Detect which cell encompasses the target text, then output its (X, Y) center coordinate. 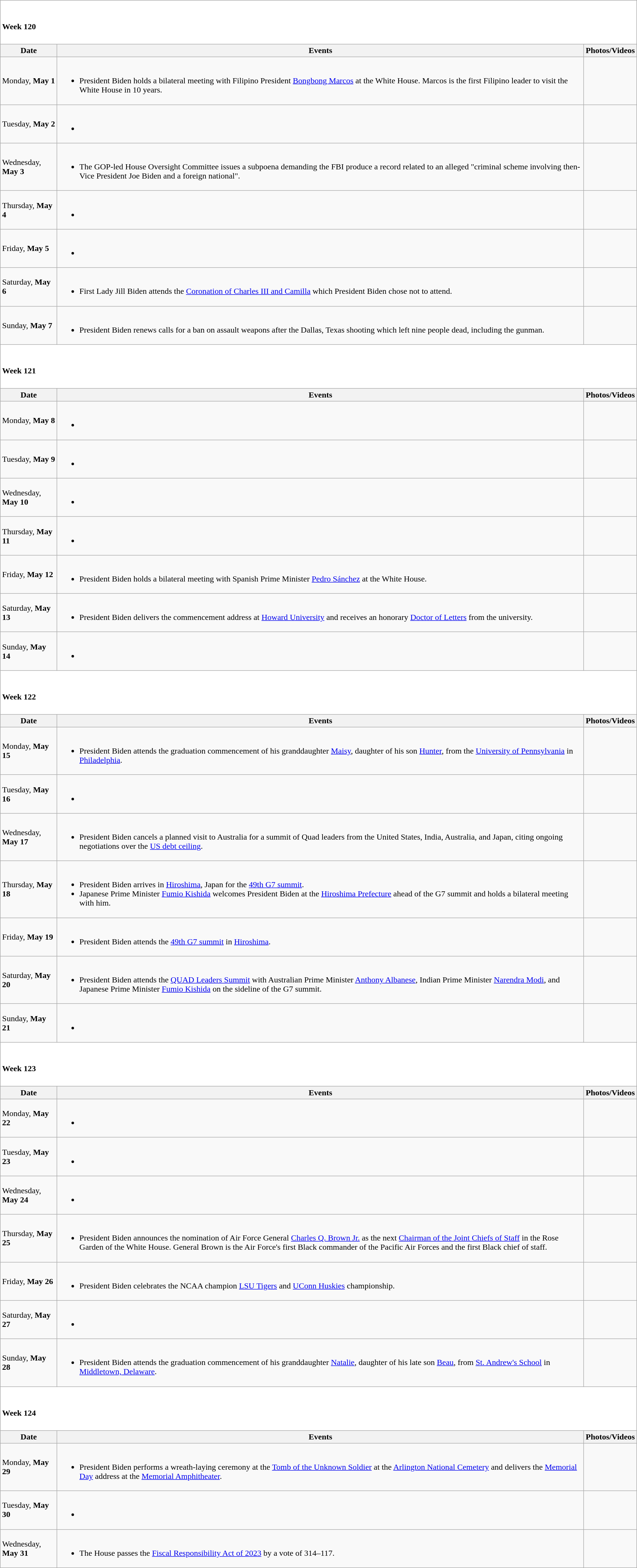
President Biden delivers the commencement address at Howard University and receives an honorary Doctor of Letters from the university. (321, 613)
Week 124 (318, 1409)
Friday, May 5 (29, 248)
Week 120 (318, 22)
Tuesday, May 16 (29, 794)
Week 123 (318, 1064)
President Biden celebrates the NCAA champion LSU Tigers and UConn Huskies championship. (321, 1281)
Monday, May 22 (29, 1118)
Friday, May 26 (29, 1281)
Monday, May 1 (29, 81)
Wednesday, May 10 (29, 497)
Tuesday, May 2 (29, 124)
Wednesday, May 24 (29, 1195)
Tuesday, May 9 (29, 459)
Sunday, May 14 (29, 651)
Monday, May 29 (29, 1467)
Monday, May 15 (29, 751)
Monday, May 8 (29, 420)
Thursday, May 4 (29, 210)
President Biden holds a bilateral meeting with Spanish Prime Minister Pedro Sánchez at the White House. (321, 574)
President Biden renews calls for a ban on assault weapons after the Dallas, Texas shooting which left nine people dead, including the gunman. (321, 325)
Thursday, May 25 (29, 1238)
President Biden attends the 49th G7 summit in Hiroshima. (321, 937)
Saturday, May 20 (29, 980)
Sunday, May 21 (29, 1023)
Thursday, May 11 (29, 536)
Wednesday, May 31 (29, 1549)
Week 121 (318, 367)
Thursday, May 18 (29, 890)
Saturday, May 27 (29, 1319)
Friday, May 19 (29, 937)
First Lady Jill Biden attends the Coronation of Charles III and Camilla which President Biden chose not to attend. (321, 287)
Wednesday, May 3 (29, 167)
Friday, May 12 (29, 574)
Wednesday, May 17 (29, 837)
Tuesday, May 23 (29, 1157)
Sunday, May 28 (29, 1363)
Week 122 (318, 692)
Sunday, May 7 (29, 325)
Saturday, May 13 (29, 613)
The House passes the Fiscal Responsibility Act of 2023 by a vote of 314–117. (321, 1549)
Saturday, May 6 (29, 287)
Tuesday, May 30 (29, 1510)
